Provide the [x, y] coordinate of the cell's center where the given text is located.  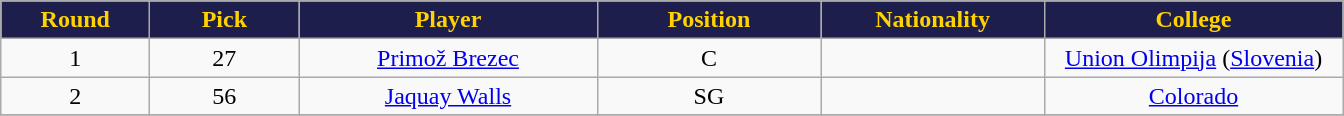
SG [709, 96]
Position [709, 20]
Colorado [1193, 96]
56 [224, 96]
C [709, 58]
College [1193, 20]
Union Olimpija (Slovenia) [1193, 58]
1 [76, 58]
Round [76, 20]
2 [76, 96]
Nationality [933, 20]
Pick [224, 20]
Jaquay Walls [448, 96]
27 [224, 58]
Player [448, 20]
Primož Brezec [448, 58]
